Pinpoint the cell where the given text exists, returning its [X, Y] midpoint coordinate. 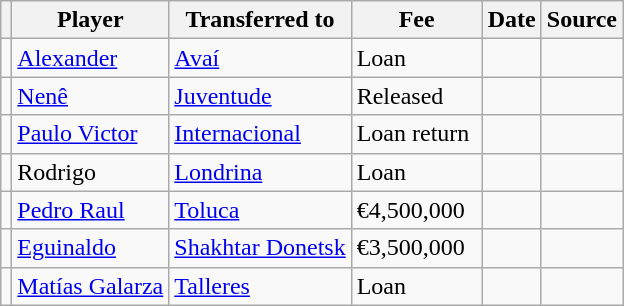
Toluca [260, 210]
Matías Galarza [90, 286]
Date [512, 20]
Released [416, 96]
Avaí [260, 58]
Londrina [260, 172]
Shakhtar Donetsk [260, 248]
€3,500,000 [416, 248]
Nenê [90, 96]
Fee [416, 20]
Juventude [260, 96]
Talleres [260, 286]
Pedro Raul [90, 210]
Source [582, 20]
Transferred to [260, 20]
Player [90, 20]
Internacional [260, 134]
€4,500,000 [416, 210]
Rodrigo [90, 172]
Paulo Victor [90, 134]
Loan return [416, 134]
Alexander [90, 58]
Eguinaldo [90, 248]
